Return (x, y) of the center of cell containing provided text 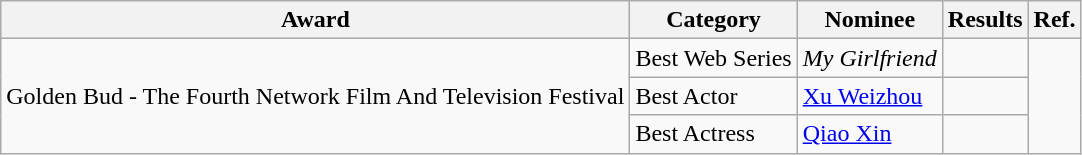
Nominee (870, 20)
Best Web Series (714, 58)
My Girlfriend (870, 58)
Best Actress (714, 134)
Ref. (1054, 20)
Best Actor (714, 96)
Category (714, 20)
Xu Weizhou (870, 96)
Award (316, 20)
Qiao Xin (870, 134)
Golden Bud - The Fourth Network Film And Television Festival (316, 96)
Results (985, 20)
